Pinpoint the cell where the given text exists, returning its [x, y] midpoint coordinate. 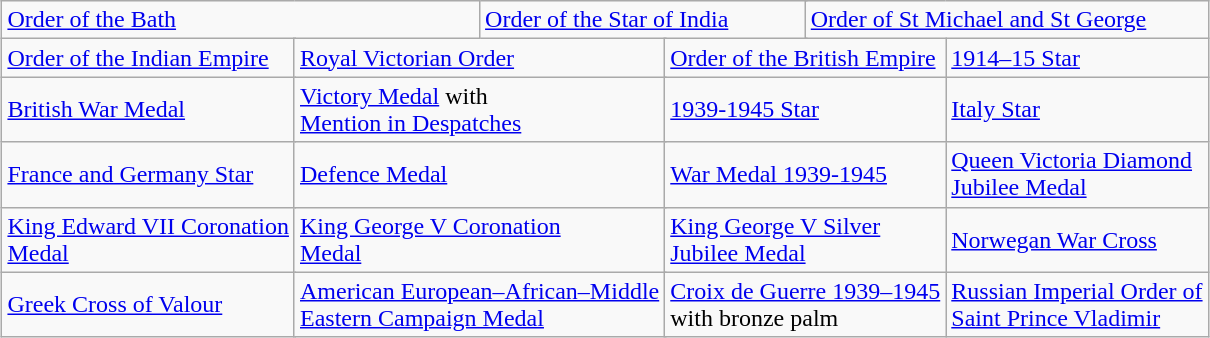
Order of the Star of India [643, 20]
France and Germany Star [148, 174]
Order of the British Empire [806, 58]
King George V SilverJubilee Medal [806, 240]
King George V CoronationMedal [479, 240]
Order of St Michael and St George [1006, 20]
Victory Medal withMention in Despatches [479, 110]
Croix de Guerre 1939–1945with bronze palm [806, 304]
1914–15 Star [1077, 58]
Norwegan War Cross [1077, 240]
Royal Victorian Order [479, 58]
Order of the Indian Empire [148, 58]
King Edward VII CoronationMedal [148, 240]
Russian Imperial Order ofSaint Prince Vladimir [1077, 304]
Greek Cross of Valour [148, 304]
Defence Medal [479, 174]
Order of the Bath [241, 20]
Queen Victoria DiamondJubilee Medal [1077, 174]
Italy Star [1077, 110]
War Medal 1939-1945 [806, 174]
British War Medal [148, 110]
American European–African–MiddleEastern Campaign Medal [479, 304]
1939-1945 Star [806, 110]
